For the text-containing cell, return its midpoint in [x, y] coordinate format. 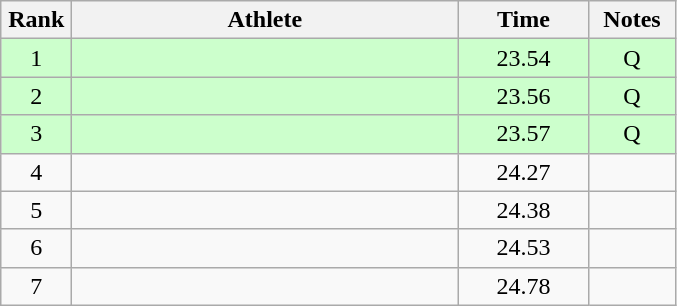
23.54 [524, 58]
2 [36, 96]
5 [36, 210]
Athlete [265, 20]
23.57 [524, 134]
Notes [632, 20]
Rank [36, 20]
24.38 [524, 210]
24.27 [524, 172]
4 [36, 172]
7 [36, 286]
24.78 [524, 286]
6 [36, 248]
24.53 [524, 248]
23.56 [524, 96]
1 [36, 58]
3 [36, 134]
Time [524, 20]
